For the text-containing cell, return its midpoint in [x, y] coordinate format. 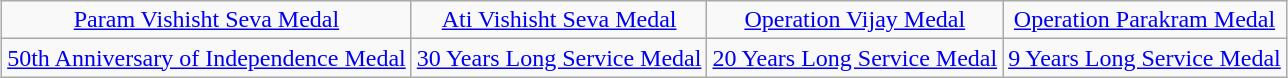
30 Years Long Service Medal [559, 58]
20 Years Long Service Medal [855, 58]
Operation Parakram Medal [1145, 20]
Operation Vijay Medal [855, 20]
Param Vishisht Seva Medal [207, 20]
50th Anniversary of Independence Medal [207, 58]
Ati Vishisht Seva Medal [559, 20]
9 Years Long Service Medal [1145, 58]
